Detect which cell encompasses the target text, then output its (X, Y) center coordinate. 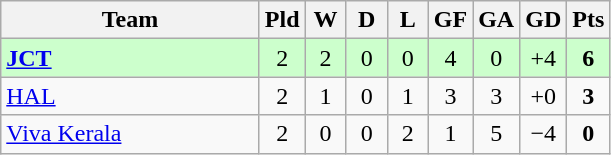
HAL (130, 96)
+0 (544, 96)
W (326, 20)
GA (496, 20)
6 (588, 58)
JCT (130, 58)
L (408, 20)
Team (130, 20)
Viva Kerala (130, 134)
GF (450, 20)
+4 (544, 58)
5 (496, 134)
−4 (544, 134)
4 (450, 58)
D (366, 20)
Pld (282, 20)
GD (544, 20)
Pts (588, 20)
